Return the [X, Y] coordinate for the center point of the cell that contains the specified text.  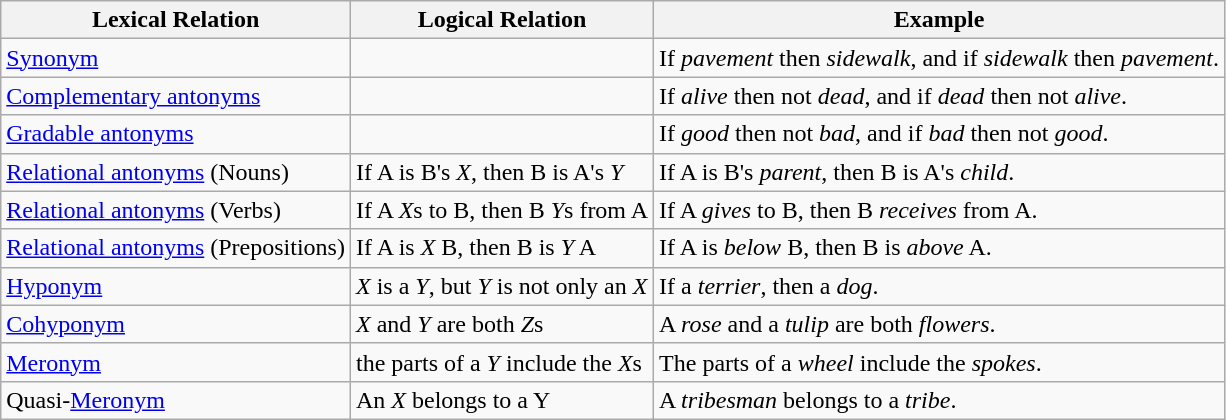
If alive then not dead, and if dead then not alive. [940, 96]
X is a Y, but Y is not only an X [502, 286]
Gradable antonyms [176, 134]
Example [940, 20]
The parts of a wheel include the spokes. [940, 362]
An X belongs to a Y [502, 400]
If good then not bad, and if bad then not good. [940, 134]
If A is below B, then B is above A. [940, 248]
Complementary antonyms [176, 96]
Meronym [176, 362]
If A gives to B, then B receives from A. [940, 210]
If pavement then sidewalk, and if sidewalk then pavement. [940, 58]
A rose and a tulip are both flowers. [940, 324]
Quasi-Meronym [176, 400]
Synonym [176, 58]
If A is B's parent, then B is A's child. [940, 172]
the parts of a Y include the Xs [502, 362]
Cohyponym [176, 324]
Relational antonyms (Prepositions) [176, 248]
A tribesman belongs to a tribe. [940, 400]
Lexical Relation [176, 20]
Relational antonyms (Verbs) [176, 210]
Hyponym [176, 286]
If A is X B, then B is Y A [502, 248]
If A is B's X, then B is A's Y [502, 172]
If a terrier, then a dog. [940, 286]
If A Xs to B, then B Ys from A [502, 210]
X and Y are both Zs [502, 324]
Logical Relation [502, 20]
Relational antonyms (Nouns) [176, 172]
